Capture the cell that displays the provided text and extract its [X, Y] central coordinate. 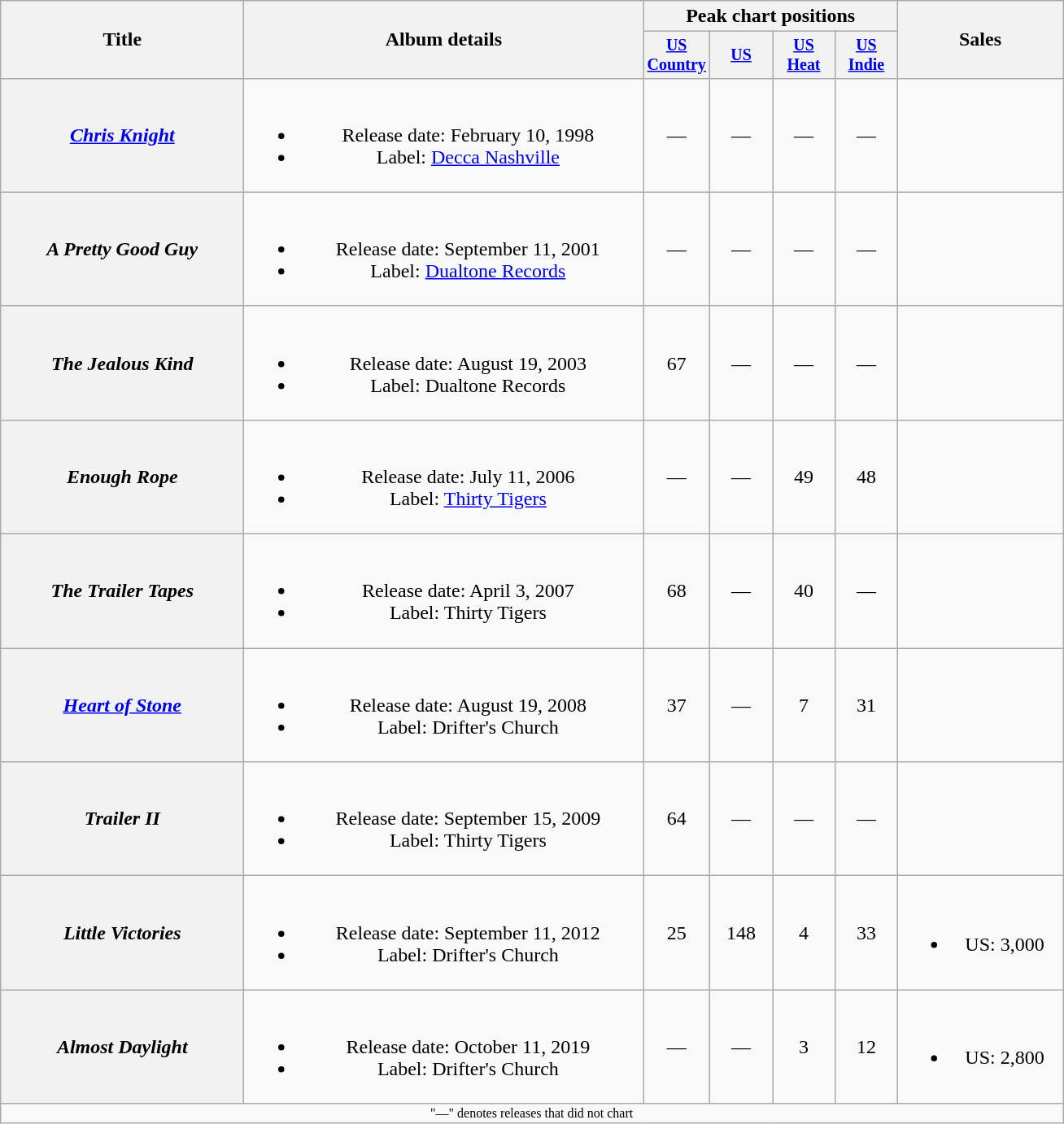
Chris Knight [122, 135]
Heart of Stone [122, 705]
Trailer II [122, 819]
Release date: August 19, 2003Label: Dualtone Records [444, 363]
37 [677, 705]
Enough Rope [122, 477]
US: 3,000 [979, 933]
68 [677, 591]
Album details [444, 40]
Sales [979, 40]
The Trailer Tapes [122, 591]
3 [804, 1047]
Release date: September 11, 2001Label: Dualtone Records [444, 249]
Release date: September 15, 2009Label: Thirty Tigers [444, 819]
Release date: August 19, 2008Label: Drifter's Church [444, 705]
Little Victories [122, 933]
Release date: February 10, 1998Label: Decca Nashville [444, 135]
31 [866, 705]
Title [122, 40]
64 [677, 819]
Peak chart positions [771, 16]
148 [742, 933]
Release date: April 3, 2007Label: Thirty Tigers [444, 591]
25 [677, 933]
Release date: September 11, 2012Label: Drifter's Church [444, 933]
A Pretty Good Guy [122, 249]
"—" denotes releases that did not chart [532, 1113]
40 [804, 591]
USHeat [804, 55]
The Jealous Kind [122, 363]
7 [804, 705]
Release date: October 11, 2019Label: Drifter's Church [444, 1047]
US: 2,800 [979, 1047]
67 [677, 363]
33 [866, 933]
US Country [677, 55]
US [742, 55]
Almost Daylight [122, 1047]
49 [804, 477]
4 [804, 933]
48 [866, 477]
12 [866, 1047]
USIndie [866, 55]
Release date: July 11, 2006Label: Thirty Tigers [444, 477]
